Locate the cell with the specified text and output its (x, y) center coordinate. 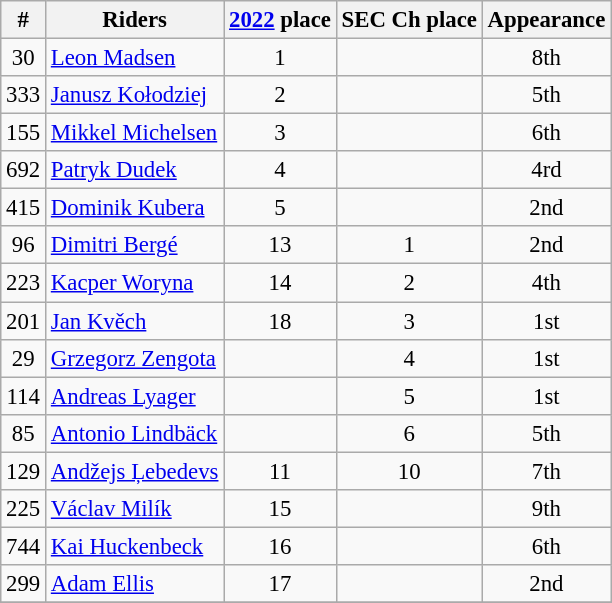
299 (24, 584)
Václav Milík (135, 509)
Mikkel Michelsen (135, 133)
333 (24, 95)
Antonio Lindbäck (135, 433)
30 (24, 58)
Riders (135, 20)
223 (24, 283)
4rd (546, 170)
Kacper Woryna (135, 283)
7th (546, 471)
13 (280, 245)
96 (24, 245)
Dominik Kubera (135, 208)
Patryk Dudek (135, 170)
6 (409, 433)
Dimitri Bergé (135, 245)
2022 place (280, 20)
415 (24, 208)
Jan Kvěch (135, 321)
Adam Ellis (135, 584)
Leon Madsen (135, 58)
29 (24, 358)
18 (280, 321)
SEC Ch place (409, 20)
Grzegorz Zengota (135, 358)
744 (24, 546)
Kai Huckenbeck (135, 546)
4th (546, 283)
85 (24, 433)
155 (24, 133)
16 (280, 546)
Andžejs Ļebedevs (135, 471)
Andreas Lyager (135, 396)
# (24, 20)
201 (24, 321)
8th (546, 58)
10 (409, 471)
692 (24, 170)
225 (24, 509)
9th (546, 509)
129 (24, 471)
Janusz Kołodziej (135, 95)
Appearance (546, 20)
17 (280, 584)
14 (280, 283)
114 (24, 396)
15 (280, 509)
11 (280, 471)
